Search for the cell housing the specified text and yield its (x, y) center coordinate. 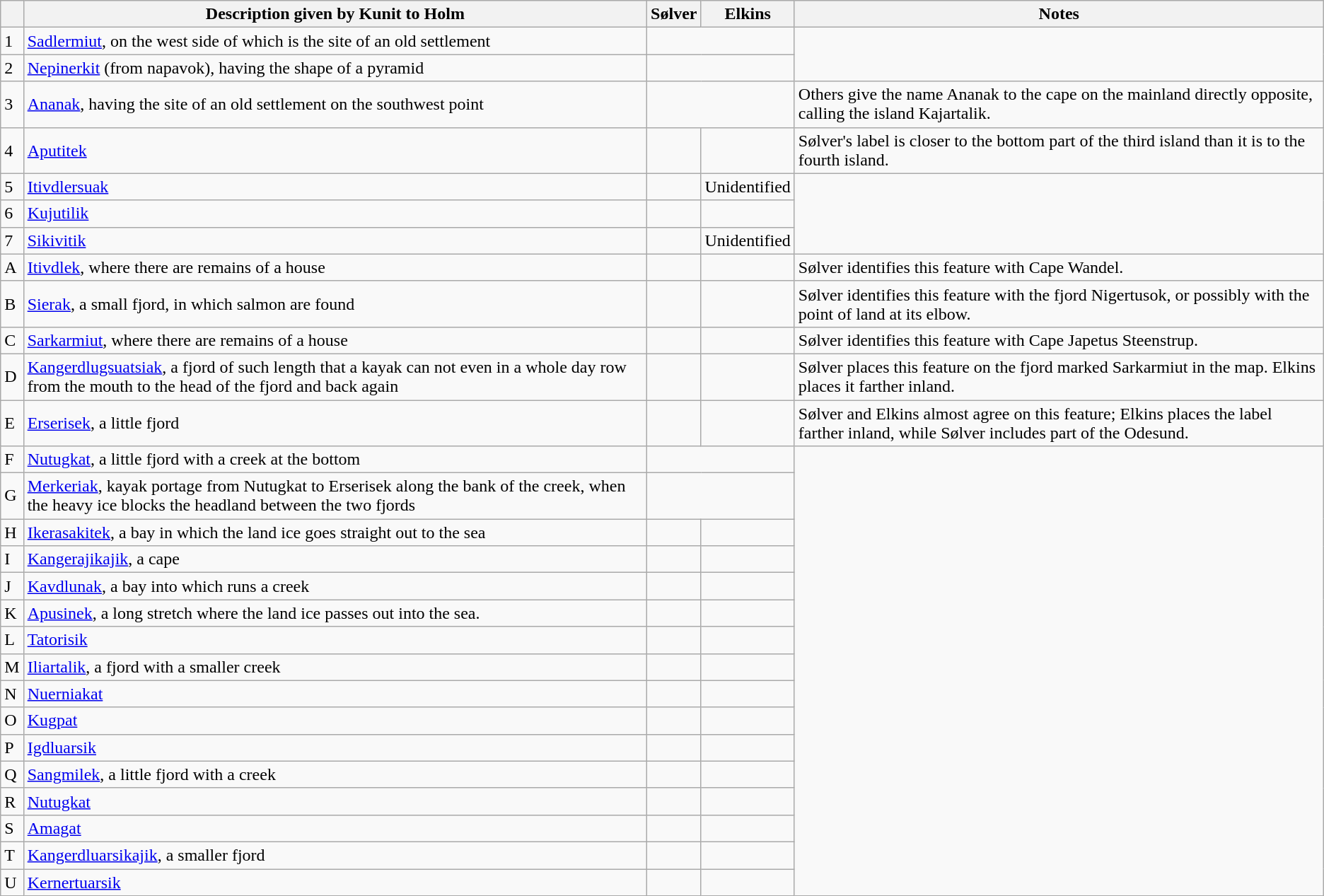
Description given by Kunit to Holm (335, 14)
Sølver identifies this feature with Cape Japetus Steenstrup. (1059, 340)
Nepinerkit (from napavok), having the shape of a pyramid (335, 68)
Ikerasakitek, a bay in which the land ice goes straight out to the sea (335, 533)
Sølver and Elkins almost agree on this feature; Elkins places the label farther inland, while Sølver includes part of the Odesund. (1059, 423)
C (12, 340)
Merkeriak, kayak portage from Nutugkat to Erserisek along the bank of the creek, when the heavy ice blocks the headland between the two fjords (335, 496)
Sarkarmiut, where there are remains of a house (335, 340)
Sølver's label is closer to the bottom part of the third island than it is to the fourth island. (1059, 150)
Igdluarsik (335, 747)
5 (12, 187)
Nutugkat (335, 801)
P (12, 747)
Kavdlunak, a bay into which runs a creek (335, 586)
Itivdlek, where there are remains of a house (335, 267)
Kugpat (335, 721)
Kujutilik (335, 214)
Sølver identifies this feature with Cape Wandel. (1059, 267)
Sølver (674, 14)
6 (12, 214)
H (12, 533)
I (12, 559)
E (12, 423)
Sølver places this feature on the fjord marked Sarkarmiut in the map. Elkins places it farther inland. (1059, 376)
2 (12, 68)
Nutugkat, a little fjord with a creek at the bottom (335, 460)
Apusinek, a long stretch where the land ice passes out into the sea. (335, 613)
D (12, 376)
3 (12, 105)
Tatorisik (335, 640)
Aputitek (335, 150)
B (12, 304)
7 (12, 240)
Kangerdlugsuatsiak, a fjord of such length that a kayak can not even in a whole day row from the mouth to the head of the fjord and back again (335, 376)
Notes (1059, 14)
Iliartalik, a fjord with a smaller creek (335, 667)
Sierak, a small fjord, in which salmon are found (335, 304)
L (12, 640)
Kangerajikajik, a cape (335, 559)
S (12, 828)
U (12, 882)
K (12, 613)
Itivdlersuak (335, 187)
O (12, 721)
Amagat (335, 828)
M (12, 667)
Ananak, having the site of an old settlement on the southwest point (335, 105)
T (12, 855)
Erserisek, a little fjord (335, 423)
Others give the name Ananak to the cape on the mainland directly opposite, calling the island Kajartalik. (1059, 105)
N (12, 694)
F (12, 460)
Sadlermiut, on the west side of which is the site of an old settlement (335, 41)
R (12, 801)
Kangerdluarsikajik, a smaller fjord (335, 855)
1 (12, 41)
4 (12, 150)
Sangmilek, a little fjord with a creek (335, 774)
Sølver identifies this feature with the fjord Nigertusok, or possibly with the point of land at its elbow. (1059, 304)
Nuerniakat (335, 694)
J (12, 586)
Elkins (748, 14)
Kernertuarsik (335, 882)
Sikivitik (335, 240)
G (12, 496)
A (12, 267)
Q (12, 774)
